Output the (x, y) coordinate of the center of the cell containing the given text.  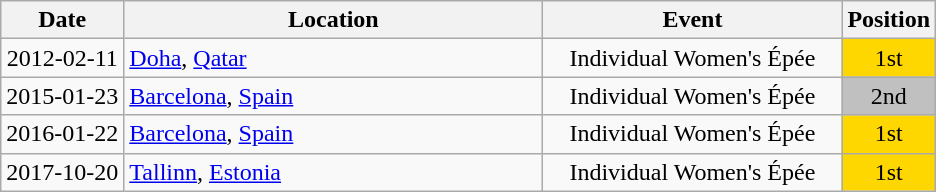
2017-10-20 (62, 172)
Event (692, 20)
Date (62, 20)
2016-01-22 (62, 134)
Tallinn, Estonia (334, 172)
2015-01-23 (62, 96)
Location (334, 20)
Position (889, 20)
Doha, Qatar (334, 58)
2nd (889, 96)
2012-02-11 (62, 58)
